Pinpoint the cell where the given text exists, returning its [X, Y] midpoint coordinate. 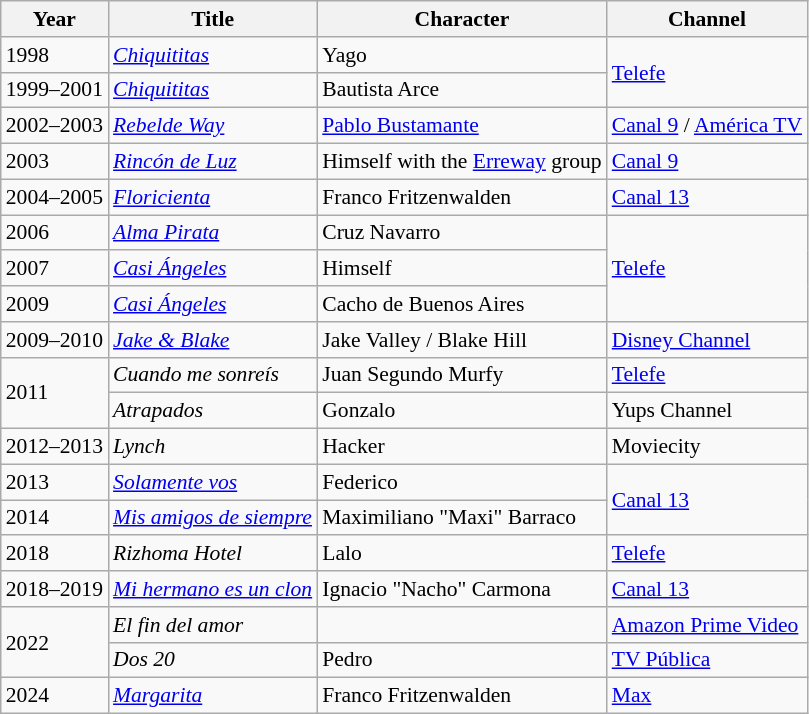
Mi hermano es un clon [212, 589]
2009–2010 [54, 340]
2011 [54, 392]
2004–2005 [54, 197]
Lalo [462, 554]
Year [54, 19]
Rincón de Luz [212, 162]
Ignacio "Nacho" Carmona [462, 589]
Jake & Blake [212, 340]
Solamente vos [212, 482]
Amazon Prime Video [707, 625]
Himself [462, 269]
Canal 9 / América TV [707, 126]
Jake Valley / Blake Hill [462, 340]
Channel [707, 19]
Pedro [462, 660]
Moviecity [707, 447]
Alma Pirata [212, 233]
2007 [54, 269]
Bautista Arce [462, 90]
1999–2001 [54, 90]
Cruz Navarro [462, 233]
2018–2019 [54, 589]
2009 [54, 304]
Yups Channel [707, 411]
2014 [54, 518]
TV Pública [707, 660]
Lynch [212, 447]
Juan Segundo Murfy [462, 375]
Rizhoma Hotel [212, 554]
Maximiliano "Maxi" Barraco [462, 518]
Max [707, 696]
1998 [54, 55]
Himself with the Erreway group [462, 162]
2003 [54, 162]
Cuando me sonreís [212, 375]
Margarita [212, 696]
Gonzalo [462, 411]
Floricienta [212, 197]
Cacho de Buenos Aires [462, 304]
2006 [54, 233]
Title [212, 19]
Canal 9 [707, 162]
El fin del amor [212, 625]
2018 [54, 554]
Rebelde Way [212, 126]
Mis amigos de siempre [212, 518]
2024 [54, 696]
Hacker [462, 447]
2002–2003 [54, 126]
Pablo Bustamante [462, 126]
Atrapados [212, 411]
Yago [462, 55]
Disney Channel [707, 340]
2012–2013 [54, 447]
Character [462, 19]
Federico [462, 482]
2022 [54, 642]
Dos 20 [212, 660]
2013 [54, 482]
